Return (X, Y) of the center of cell containing provided text 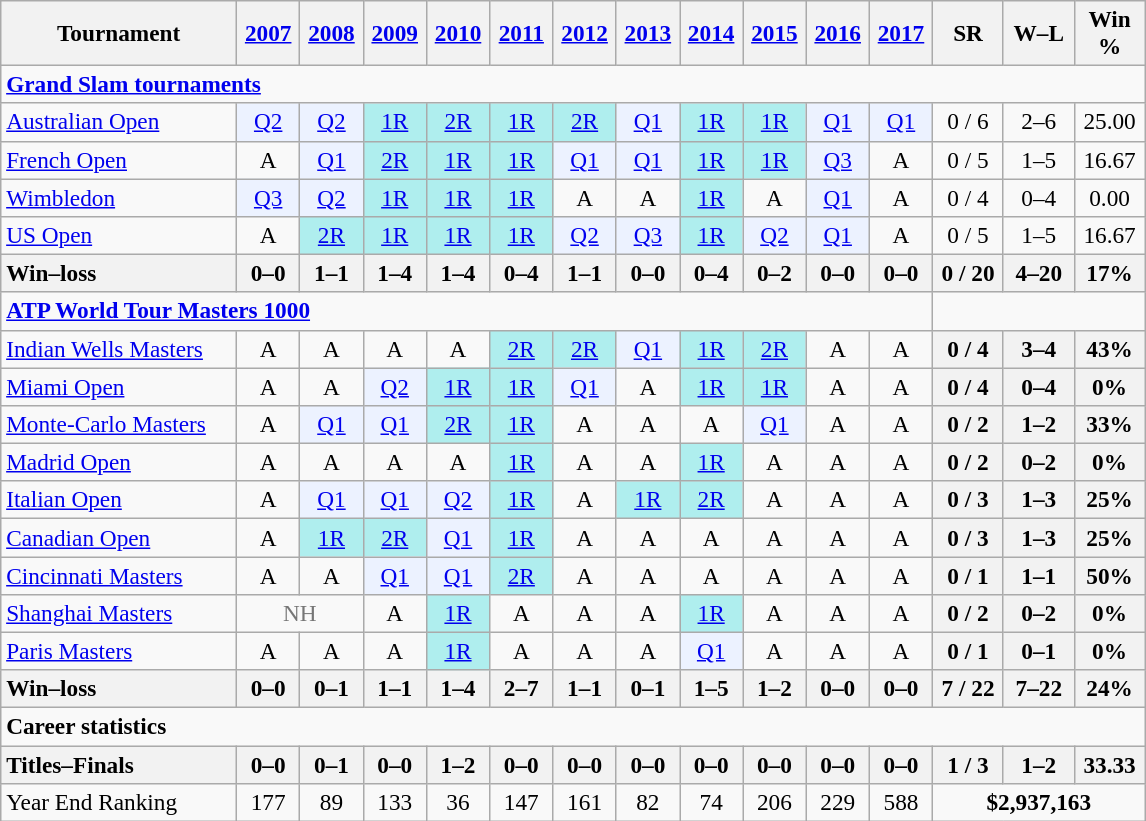
4–20 (1038, 273)
7 / 22 (968, 689)
43% (1110, 349)
25.00 (1110, 122)
Tournament (119, 32)
177 (268, 802)
0 / 20 (968, 273)
2–7 (522, 689)
0 / 6 (968, 122)
50% (1110, 575)
2015 (774, 32)
89 (332, 802)
147 (522, 802)
17% (1110, 273)
Grand Slam tournaments (573, 84)
7–22 (1038, 689)
Monte-Carlo Masters (119, 424)
ATP World Tour Masters 1000 (467, 311)
74 (712, 802)
Paris Masters (119, 651)
Madrid Open (119, 462)
2017 (900, 32)
Cincinnati Masters (119, 575)
0.00 (1110, 197)
French Open (119, 160)
Wimbledon (119, 197)
US Open (119, 235)
2–6 (1038, 122)
Italian Open (119, 500)
2014 (712, 32)
33.33 (1110, 764)
Miami Open (119, 386)
3–4 (1038, 349)
Indian Wells Masters (119, 349)
82 (648, 802)
Canadian Open (119, 537)
2008 (332, 32)
2011 (522, 32)
Career statistics (573, 726)
229 (838, 802)
Titles–Finals (119, 764)
133 (394, 802)
2016 (838, 32)
206 (774, 802)
33% (1110, 424)
W–L (1038, 32)
Shanghai Masters (119, 613)
24% (1110, 689)
$2,937,163 (1039, 802)
Australian Open (119, 122)
36 (458, 802)
2012 (584, 32)
SR (968, 32)
2010 (458, 32)
1 / 3 (968, 764)
588 (900, 802)
Win % (1110, 32)
2013 (648, 32)
NH (300, 613)
2009 (394, 32)
Year End Ranking (119, 802)
161 (584, 802)
2007 (268, 32)
